Capture the cell that displays the provided text and extract its [X, Y] central coordinate. 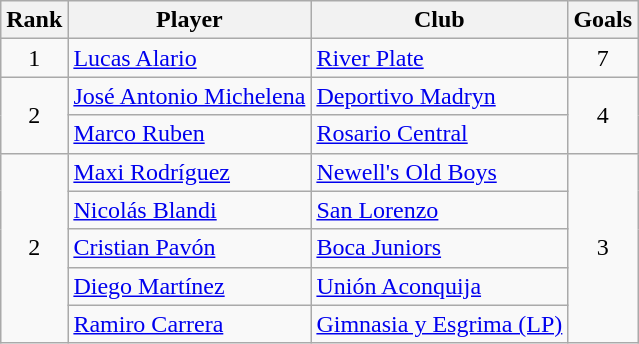
Goals [603, 20]
4 [603, 115]
Ramiro Carrera [190, 324]
Unión Aconquija [440, 286]
Nicolás Blandi [190, 210]
Rank [34, 20]
José Antonio Michelena [190, 96]
Boca Juniors [440, 248]
Maxi Rodríguez [190, 172]
Player [190, 20]
Gimnasia y Esgrima (LP) [440, 324]
1 [34, 58]
7 [603, 58]
Rosario Central [440, 134]
San Lorenzo [440, 210]
Cristian Pavón [190, 248]
Club [440, 20]
Newell's Old Boys [440, 172]
Deportivo Madryn [440, 96]
Diego Martínez [190, 286]
Marco Ruben [190, 134]
Lucas Alario [190, 58]
3 [603, 248]
River Plate [440, 58]
